Find where the given text appears and provide that cell's center as (x, y) coordinate. 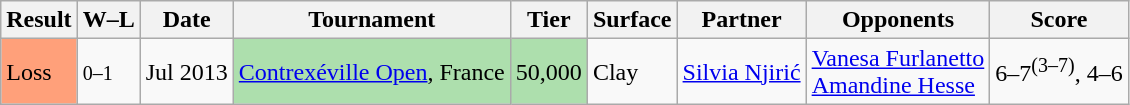
Surface (632, 20)
50,000 (548, 72)
6–7(3–7), 4–6 (1059, 72)
Partner (742, 20)
Jul 2013 (186, 72)
Tier (548, 20)
Result (39, 20)
Score (1059, 20)
W–L (108, 20)
Opponents (898, 20)
Silvia Njirić (742, 72)
0–1 (108, 72)
Tournament (372, 20)
Date (186, 20)
Vanesa Furlanetto Amandine Hesse (898, 72)
Contrexéville Open, France (372, 72)
Loss (39, 72)
Clay (632, 72)
